Provide the [x, y] coordinate of the cell's center where the given text is located.  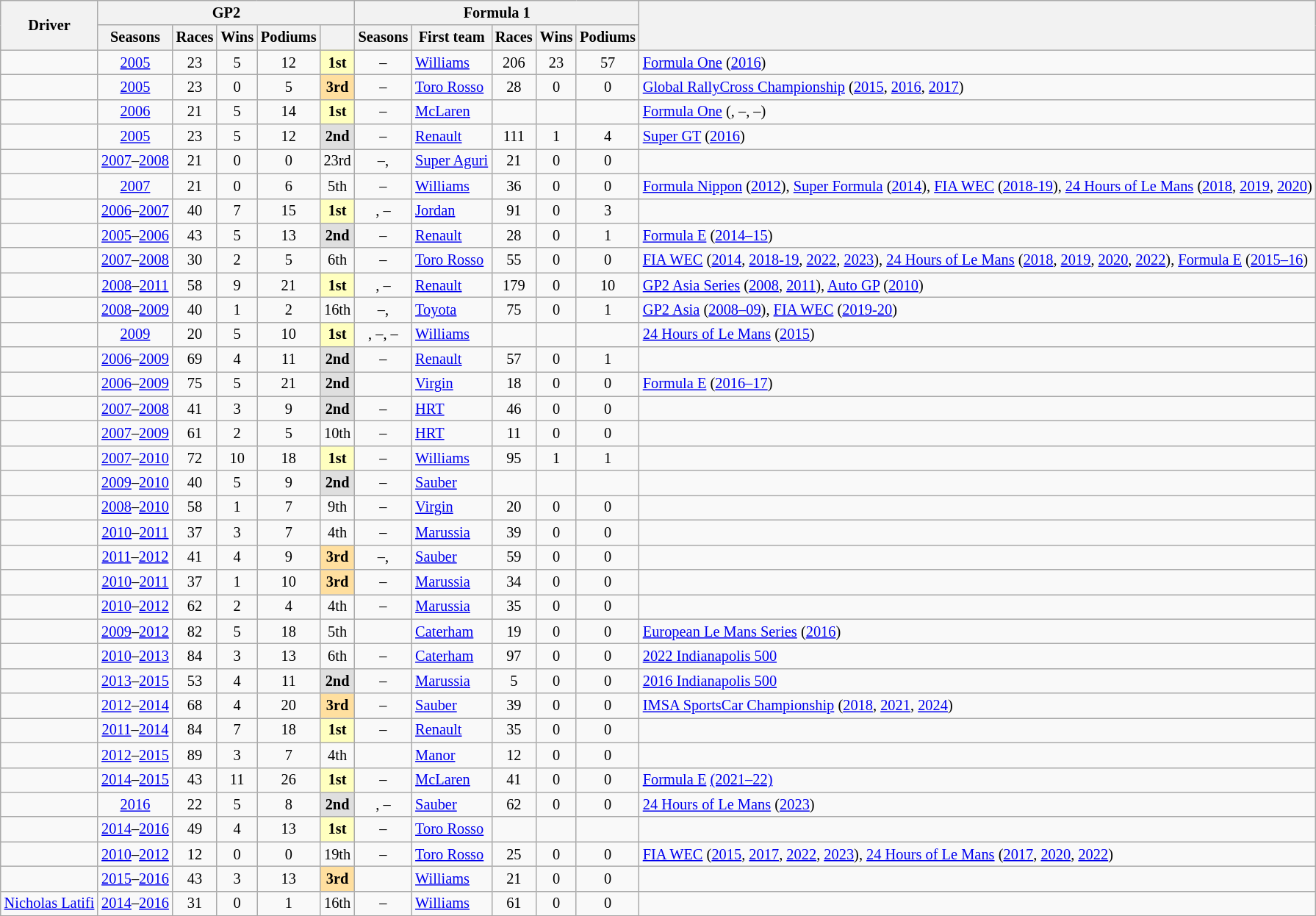
95 [514, 458]
European Le Mans Series (2016) [977, 631]
2006 [135, 112]
25 [514, 854]
Formula E (2021–22) [977, 780]
31 [195, 904]
206 [514, 62]
2008–2010 [135, 507]
9th [338, 507]
69 [195, 359]
Formula Nippon (2012), Super Formula (2014), FIA WEC (2018-19), 24 Hours of Le Mans (2018, 2019, 2020) [977, 186]
GP2 [226, 12]
2005–2006 [135, 235]
34 [514, 582]
IMSA SportsCar Championship (2018, 2021, 2024) [977, 706]
30 [195, 260]
FIA WEC (2015, 2017, 2022, 2023), 24 Hours of Le Mans (2017, 2020, 2022) [977, 854]
22 [195, 804]
2007–2009 [135, 433]
26 [289, 780]
19 [514, 631]
82 [195, 631]
2022 Indianapolis 500 [977, 656]
Nicholas Latifi [50, 904]
23rd [338, 161]
Manor [451, 755]
2008–2009 [135, 309]
2008–2011 [135, 285]
First team [451, 37]
2011–2012 [135, 557]
Formula One (, –, –) [977, 112]
55 [514, 260]
6 [289, 186]
2009 [135, 334]
72 [195, 458]
Formula One (2016) [977, 62]
2012–2015 [135, 755]
2014–2015 [135, 780]
46 [514, 409]
Global RallyCross Championship (2015, 2016, 2017) [977, 87]
Driver [50, 25]
Formula E (2014–15) [977, 235]
Toyota [451, 309]
53 [195, 681]
14 [289, 112]
2016 [135, 804]
19th [338, 854]
Formula 1 [497, 12]
24 Hours of Le Mans (2015) [977, 334]
FIA WEC (2014, 2018-19, 2022, 2023), 24 Hours of Le Mans (2018, 2019, 2020, 2022), Formula E (2015–16) [977, 260]
36 [514, 186]
2012–2014 [135, 706]
59 [514, 557]
Super GT (2016) [977, 137]
Formula E (2016–17) [977, 384]
Super Aguri [451, 161]
8 [289, 804]
49 [195, 829]
GP2 Asia Series (2008, 2011), Auto GP (2010) [977, 285]
2015–2016 [135, 879]
89 [195, 755]
68 [195, 706]
97 [514, 656]
, –, – [384, 334]
15 [289, 211]
Jordan [451, 211]
GP2 Asia (2008–09), FIA WEC (2019-20) [977, 309]
2007–2010 [135, 458]
2013–2015 [135, 681]
10th [338, 433]
2006–2007 [135, 211]
2007 [135, 186]
111 [514, 137]
2009–2012 [135, 631]
2010–2013 [135, 656]
91 [514, 211]
179 [514, 285]
2011–2014 [135, 730]
2009–2010 [135, 483]
24 Hours of Le Mans (2023) [977, 804]
2016 Indianapolis 500 [977, 681]
